Locate the cell with the specified text and output its (X, Y) center coordinate. 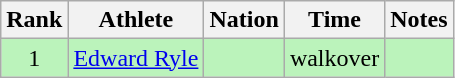
Nation (244, 20)
Rank (34, 20)
Time (334, 20)
Athlete (136, 20)
walkover (334, 58)
Notes (419, 20)
Edward Ryle (136, 58)
1 (34, 58)
